Find where the given text appears and provide that cell's center as [x, y] coordinate. 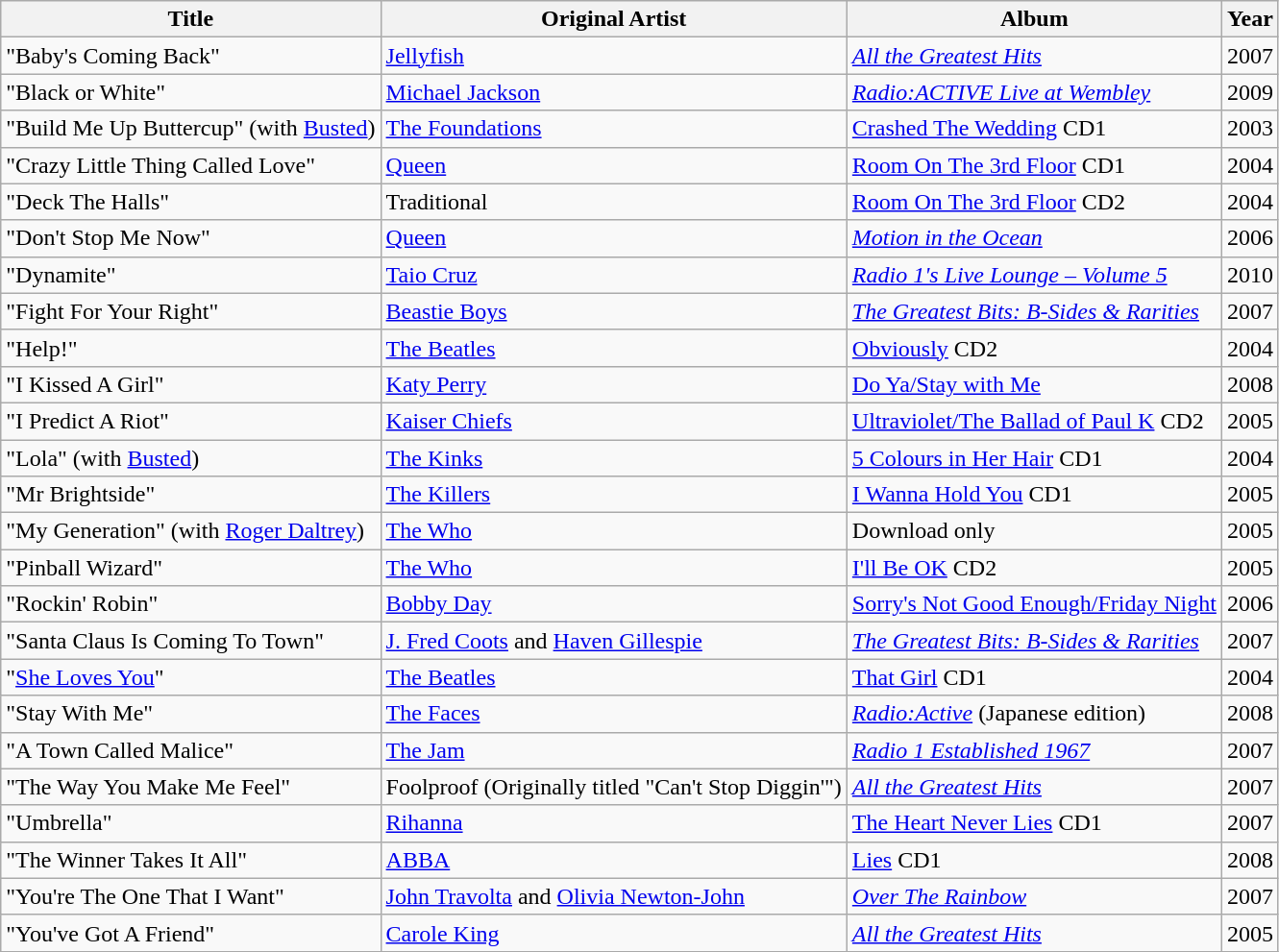
"Deck The Halls" [190, 202]
"The Winner Takes It All" [190, 860]
Jellyfish [613, 56]
"Fight For Your Right" [190, 311]
Beastie Boys [613, 311]
The Foundations [613, 129]
Room On The 3rd Floor CD2 [1034, 202]
"You're The One That I Want" [190, 896]
"Help!" [190, 348]
"Stay With Me" [190, 714]
That Girl CD1 [1034, 677]
"I Kissed A Girl" [190, 384]
The Kinks [613, 458]
Title [190, 19]
Year [1249, 19]
Radio 1 Established 1967 [1034, 750]
Carole King [613, 933]
"A Town Called Malice" [190, 750]
Radio:ACTIVE Live at Wembley [1034, 92]
Radio:Active (Japanese edition) [1034, 714]
Original Artist [613, 19]
Motion in the Ocean [1034, 238]
"She Loves You" [190, 677]
The Jam [613, 750]
Download only [1034, 531]
"You've Got A Friend" [190, 933]
Bobby Day [613, 604]
2010 [1249, 275]
Radio 1's Live Lounge – Volume 5 [1034, 275]
Kaiser Chiefs [613, 421]
The Killers [613, 495]
Crashed The Wedding CD1 [1034, 129]
Rihanna [613, 823]
I'll Be OK CD2 [1034, 568]
"Baby's Coming Back" [190, 56]
John Travolta and Olivia Newton-John [613, 896]
Over The Rainbow [1034, 896]
The Faces [613, 714]
Katy Perry [613, 384]
Lies CD1 [1034, 860]
The Heart Never Lies CD1 [1034, 823]
"Pinball Wizard" [190, 568]
2009 [1249, 92]
"Dynamite" [190, 275]
Do Ya/Stay with Me [1034, 384]
"The Way You Make Me Feel" [190, 787]
Obviously CD2 [1034, 348]
"Build Me Up Buttercup" (with Busted) [190, 129]
ABBA [613, 860]
2003 [1249, 129]
"Rockin' Robin" [190, 604]
"Umbrella" [190, 823]
"Mr Brightside" [190, 495]
Michael Jackson [613, 92]
Album [1034, 19]
"Don't Stop Me Now" [190, 238]
"My Generation" (with Roger Daltrey) [190, 531]
Traditional [613, 202]
Room On The 3rd Floor CD1 [1034, 165]
Ultraviolet/The Ballad of Paul K CD2 [1034, 421]
"Santa Claus Is Coming To Town" [190, 641]
Foolproof (Originally titled "Can't Stop Diggin'") [613, 787]
5 Colours in Her Hair CD1 [1034, 458]
"Crazy Little Thing Called Love" [190, 165]
J. Fred Coots and Haven Gillespie [613, 641]
"I Predict A Riot" [190, 421]
Taio Cruz [613, 275]
I Wanna Hold You CD1 [1034, 495]
"Black or White" [190, 92]
Sorry's Not Good Enough/Friday Night [1034, 604]
"Lola" (with Busted) [190, 458]
